Detect which cell encompasses the target text, then output its (X, Y) center coordinate. 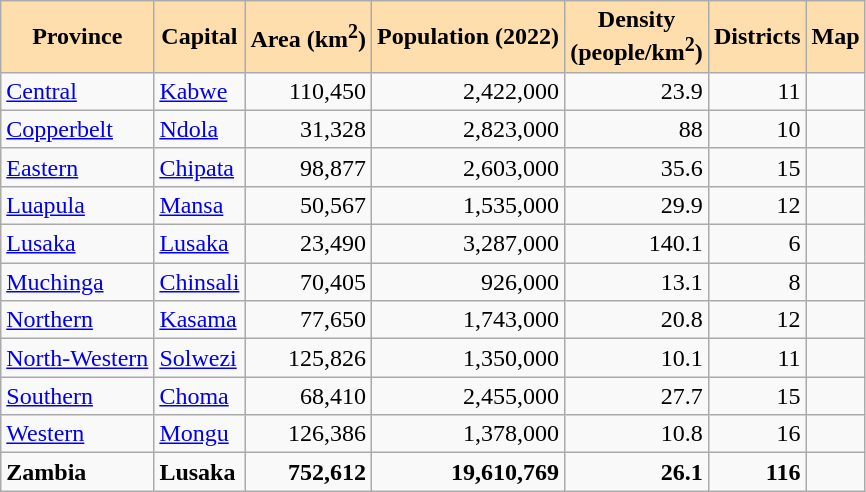
31,328 (308, 129)
3,287,000 (468, 244)
20.8 (637, 320)
126,386 (308, 434)
Density(people/km2) (637, 37)
116 (757, 472)
North-Western (78, 358)
2,603,000 (468, 167)
Luapula (78, 205)
Province (78, 37)
8 (757, 282)
23,490 (308, 244)
Choma (200, 396)
125,826 (308, 358)
Map (836, 37)
6 (757, 244)
70,405 (308, 282)
Eastern (78, 167)
Ndola (200, 129)
10 (757, 129)
752,612 (308, 472)
77,650 (308, 320)
10.1 (637, 358)
68,410 (308, 396)
Central (78, 91)
2,823,000 (468, 129)
926,000 (468, 282)
Northern (78, 320)
110,450 (308, 91)
Southern (78, 396)
29.9 (637, 205)
50,567 (308, 205)
88 (637, 129)
19,610,769 (468, 472)
98,877 (308, 167)
Area (km2) (308, 37)
2,455,000 (468, 396)
Solwezi (200, 358)
1,743,000 (468, 320)
Capital (200, 37)
2,422,000 (468, 91)
23.9 (637, 91)
26.1 (637, 472)
Zambia (78, 472)
Chinsali (200, 282)
27.7 (637, 396)
Mansa (200, 205)
Western (78, 434)
1,350,000 (468, 358)
Kasama (200, 320)
Copperbelt (78, 129)
10.8 (637, 434)
Kabwe (200, 91)
Districts (757, 37)
16 (757, 434)
140.1 (637, 244)
Chipata (200, 167)
Muchinga (78, 282)
1,378,000 (468, 434)
Population (2022) (468, 37)
35.6 (637, 167)
Mongu (200, 434)
13.1 (637, 282)
1,535,000 (468, 205)
